Capture the cell that displays the provided text and extract its [X, Y] central coordinate. 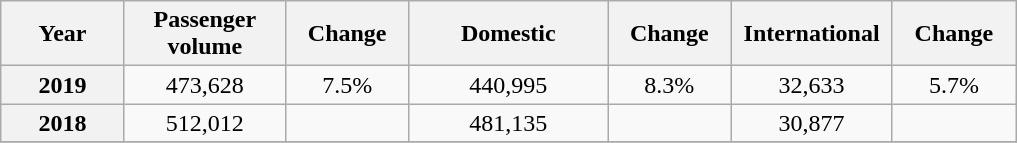
481,135 [508, 123]
30,877 [812, 123]
512,012 [204, 123]
International [812, 34]
2019 [63, 85]
2018 [63, 123]
32,633 [812, 85]
Domestic [508, 34]
8.3% [670, 85]
473,628 [204, 85]
440,995 [508, 85]
7.5% [347, 85]
5.7% [954, 85]
Passenger volume [204, 34]
Year [63, 34]
